Search for the cell housing the specified text and yield its (x, y) center coordinate. 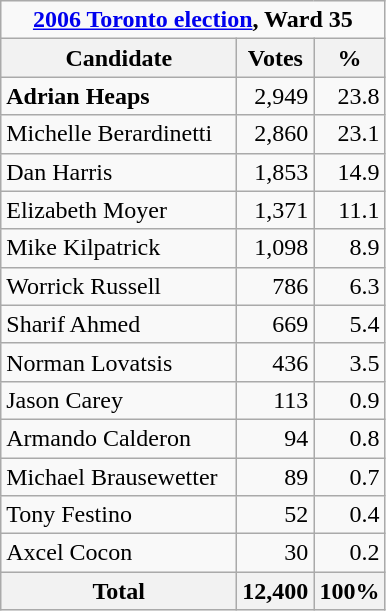
0.4 (350, 515)
14.9 (350, 172)
0.2 (350, 553)
Candidate (119, 58)
8.9 (350, 248)
Elizabeth Moyer (119, 210)
Norman Lovatsis (119, 362)
1,098 (276, 248)
Adrian Heaps (119, 96)
11.1 (350, 210)
2,949 (276, 96)
Armando Calderon (119, 438)
3.5 (350, 362)
Axcel Cocon (119, 553)
0.7 (350, 477)
Votes (276, 58)
23.8 (350, 96)
89 (276, 477)
113 (276, 400)
% (350, 58)
100% (350, 591)
Tony Festino (119, 515)
94 (276, 438)
Total (119, 591)
2,860 (276, 134)
Sharif Ahmed (119, 324)
1,853 (276, 172)
Michael Brausewetter (119, 477)
5.4 (350, 324)
Dan Harris (119, 172)
6.3 (350, 286)
786 (276, 286)
0.8 (350, 438)
Mike Kilpatrick (119, 248)
Jason Carey (119, 400)
30 (276, 553)
23.1 (350, 134)
52 (276, 515)
1,371 (276, 210)
669 (276, 324)
Worrick Russell (119, 286)
0.9 (350, 400)
2006 Toronto election, Ward 35 (193, 20)
12,400 (276, 591)
436 (276, 362)
Michelle Berardinetti (119, 134)
